Pinpoint the cell where the given text exists, returning its (X, Y) midpoint coordinate. 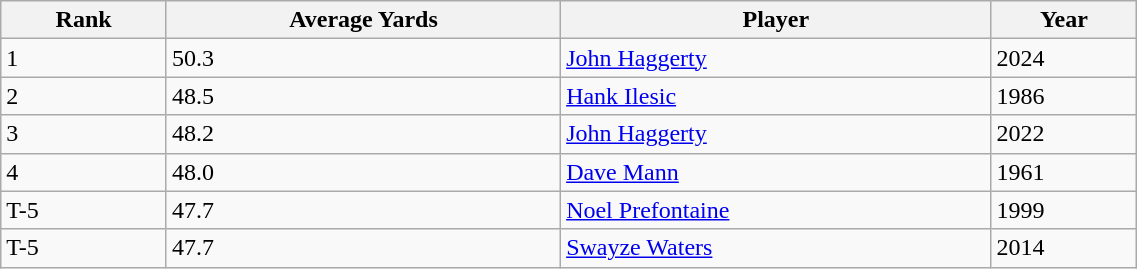
48.5 (363, 96)
Year (1064, 20)
1986 (1064, 96)
2024 (1064, 58)
1 (84, 58)
1961 (1064, 172)
2 (84, 96)
2022 (1064, 134)
50.3 (363, 58)
4 (84, 172)
Rank (84, 20)
Average Yards (363, 20)
48.0 (363, 172)
1999 (1064, 210)
Swayze Waters (776, 248)
2014 (1064, 248)
Noel Prefontaine (776, 210)
Hank Ilesic (776, 96)
3 (84, 134)
Dave Mann (776, 172)
Player (776, 20)
48.2 (363, 134)
